Return the (x, y) coordinate for the center point of the cell that contains the specified text.  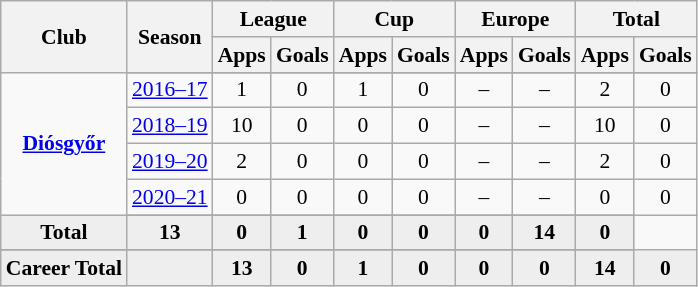
2016–17 (170, 90)
Season (170, 36)
Club (64, 36)
2020–21 (170, 197)
Europe (516, 19)
2018–19 (170, 126)
Diósgyőr (64, 143)
League (274, 19)
2019–20 (170, 162)
Cup (394, 19)
Career Total (64, 269)
